Capture the cell that displays the provided text and extract its [X, Y] central coordinate. 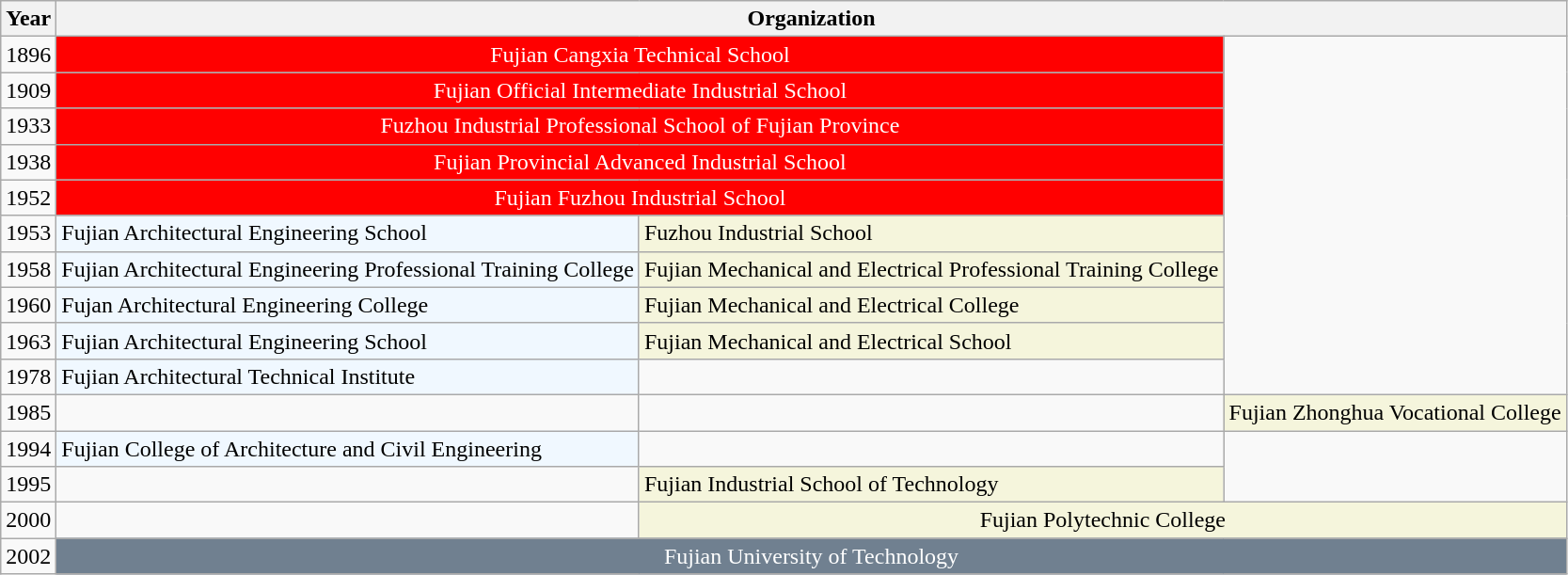
1938 [28, 162]
Fujian Mechanical and Electrical College [931, 305]
Fujian Polytechnic College [1102, 520]
1952 [28, 198]
1978 [28, 376]
1994 [28, 449]
1958 [28, 269]
1896 [28, 55]
Fujian Official Intermediate Industrial School [640, 90]
1909 [28, 90]
2002 [28, 556]
Fujian Industrial School of Technology [931, 485]
Fujian Mechanical and Electrical School [931, 341]
1985 [28, 412]
Organization [811, 19]
1963 [28, 341]
Fujian Mechanical and Electrical Professional Training College [931, 269]
1953 [28, 233]
Fuzhou Industrial School [931, 233]
Fujian Provincial Advanced Industrial School [640, 162]
Fujian Architectural Technical Institute [348, 376]
Fujan Architectural Engineering College [348, 305]
Fuzhou Industrial Professional School of Fujian Province [640, 126]
Fujian Architectural Engineering Professional Training College [348, 269]
Fujian College of Architecture and Civil Engineering [348, 449]
Fujian Fuzhou Industrial School [640, 198]
Fujian University of Technology [811, 556]
1933 [28, 126]
Year [28, 19]
1960 [28, 305]
Fujian Cangxia Technical School [640, 55]
Fujian Zhonghua Vocational College [1395, 412]
1995 [28, 485]
2000 [28, 520]
